Find where the given text appears and provide that cell's center as [x, y] coordinate. 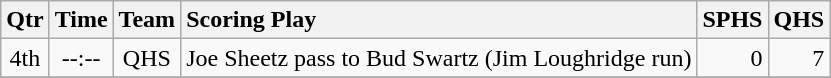
Time [81, 20]
Joe Sheetz pass to Bud Swartz (Jim Loughridge run) [439, 58]
4th [25, 58]
Team [147, 20]
7 [799, 58]
SPHS [732, 20]
Qtr [25, 20]
--:-- [81, 58]
0 [732, 58]
Scoring Play [439, 20]
